Find where the given text appears and provide that cell's center as (x, y) coordinate. 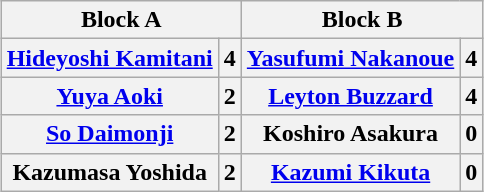
Hideyoshi Kamitani (110, 58)
Yuya Aoki (110, 96)
Yasufumi Nakanoue (350, 58)
Block B (362, 20)
Leyton Buzzard (350, 96)
Kazumi Kikuta (350, 172)
Kazumasa Yoshida (110, 172)
Block A (121, 20)
So Daimonji (110, 134)
Koshiro Asakura (350, 134)
